From the cell containing the given text, extract its center point as [x, y] coordinate. 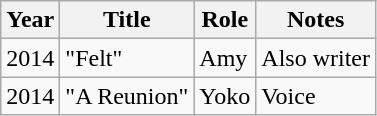
Yoko [225, 96]
Notes [316, 20]
Also writer [316, 58]
Amy [225, 58]
"Felt" [127, 58]
Year [30, 20]
Role [225, 20]
Title [127, 20]
Voice [316, 96]
"A Reunion" [127, 96]
